For the text-containing cell, return its midpoint in [X, Y] coordinate format. 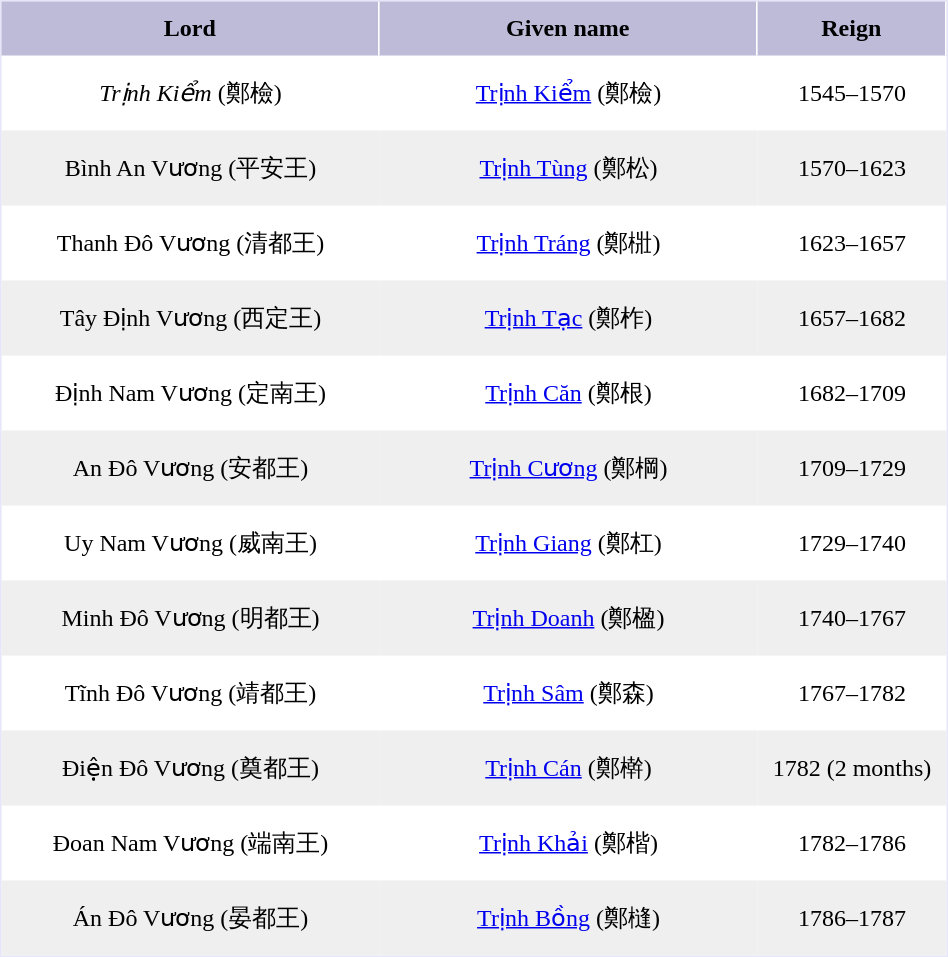
1782–1786 [852, 844]
Điện Đô Vương (奠都王) [191, 768]
Trịnh Doanh (鄭楹) [569, 618]
Bình An Vương (平安王) [191, 168]
Uy Nam Vương (威南王) [191, 544]
1782 (2 months) [852, 768]
Trịnh Giang (鄭杠) [569, 544]
Trịnh Tráng (鄭梉) [569, 244]
Trịnh Tùng (鄭松) [569, 168]
Đoan Nam Vương (端南王) [191, 844]
Minh Đô Vương (明都王) [191, 618]
Tây Định Vương (西定王) [191, 318]
Lord [191, 29]
Thanh Đô Vương (清都王) [191, 244]
1786–1787 [852, 918]
Trịnh Khải (鄭楷) [569, 844]
Trịnh Cương (鄭棡) [569, 468]
Định Nam Vương (定南王) [191, 394]
1709–1729 [852, 468]
1729–1740 [852, 544]
Án Đô Vương (晏都王) [191, 918]
1623–1657 [852, 244]
Trịnh Tạc (鄭柞) [569, 318]
Given name [569, 29]
1682–1709 [852, 394]
Trịnh Căn (鄭根) [569, 394]
An Đô Vương (安都王) [191, 468]
1545–1570 [852, 94]
1657–1682 [852, 318]
Trịnh Bồng (鄭槰) [569, 918]
1767–1782 [852, 694]
1570–1623 [852, 168]
1740–1767 [852, 618]
Reign [852, 29]
Trịnh Cán (鄭檊) [569, 768]
Tĩnh Đô Vương (靖都王) [191, 694]
Trịnh Sâm (鄭森) [569, 694]
